Return the (x, y) coordinate for the center point of the cell that contains the specified text.  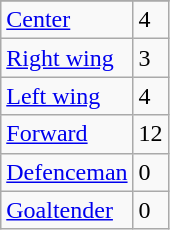
Right wing (67, 58)
3 (150, 58)
Goaltender (67, 210)
12 (150, 134)
Defenceman (67, 172)
Left wing (67, 96)
Forward (67, 134)
Center (67, 20)
